Return (X, Y) of the center of cell containing provided text 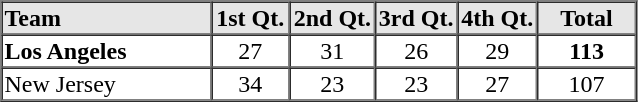
New Jersey (106, 84)
Total (586, 18)
Los Angeles (106, 50)
113 (586, 50)
31 (332, 50)
26 (416, 50)
3rd Qt. (416, 18)
2nd Qt. (332, 18)
1st Qt. (250, 18)
107 (586, 84)
34 (250, 84)
Team (106, 18)
4th Qt. (497, 18)
29 (497, 50)
